Identify which cell holds the provided text, then report its [x, y] central coordinate. 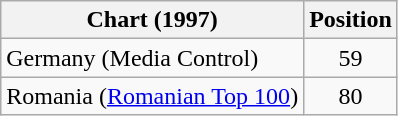
Position [351, 20]
Germany (Media Control) [152, 58]
80 [351, 96]
59 [351, 58]
Chart (1997) [152, 20]
Romania (Romanian Top 100) [152, 96]
